Locate the cell with the specified text and output its [x, y] center coordinate. 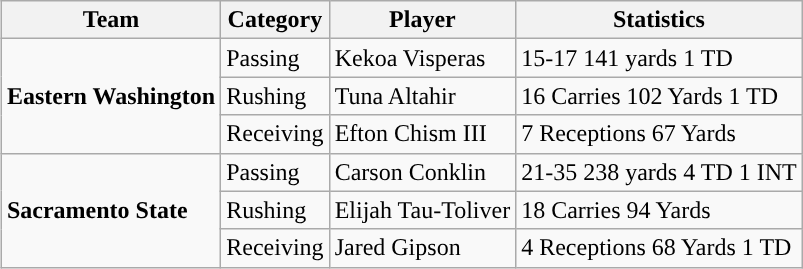
4 Receptions 68 Yards 1 TD [660, 248]
Efton Chism III [422, 134]
Statistics [660, 20]
Carson Conklin [422, 172]
Category [275, 20]
21-35 238 yards 4 TD 1 INT [660, 172]
18 Carries 94 Yards [660, 210]
15-17 141 yards 1 TD [660, 58]
Player [422, 20]
Sacramento State [110, 210]
Kekoa Visperas [422, 58]
Team [110, 20]
Tuna Altahir [422, 96]
16 Carries 102 Yards 1 TD [660, 96]
7 Receptions 67 Yards [660, 134]
Eastern Washington [110, 96]
Jared Gipson [422, 248]
Elijah Tau-Toliver [422, 210]
